Find where the given text appears and provide that cell's center as (x, y) coordinate. 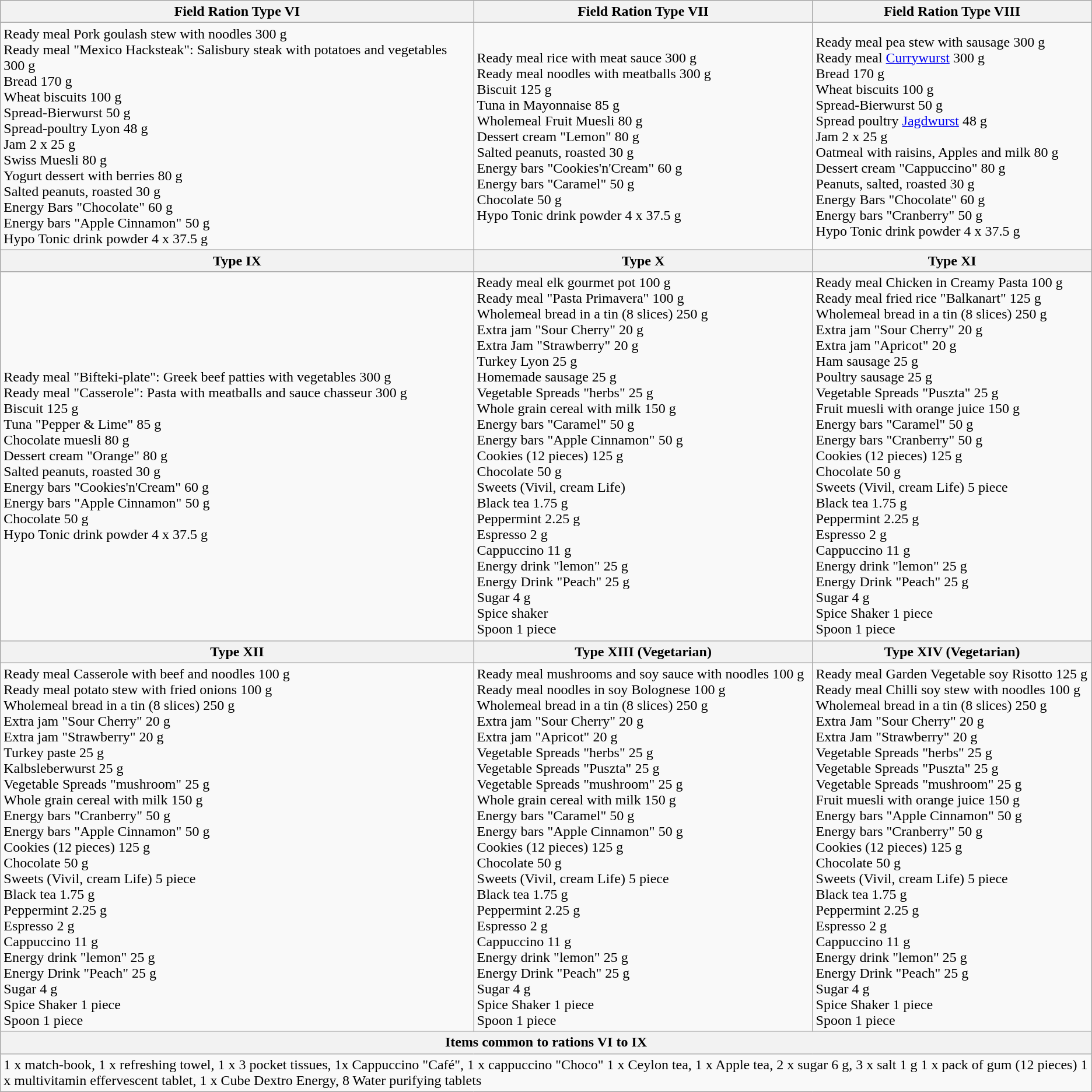
Type XI (952, 261)
Field Ration Type VIII (952, 12)
Type IX (237, 261)
Type XII (237, 652)
Field Ration Type VII (643, 12)
Type XIII (Vegetarian) (643, 652)
Type XIV (Vegetarian) (952, 652)
Field Ration Type VI (237, 12)
Items common to rations VI to IX (546, 1042)
Type X (643, 261)
